Locate the cell with the specified text and output its (x, y) center coordinate. 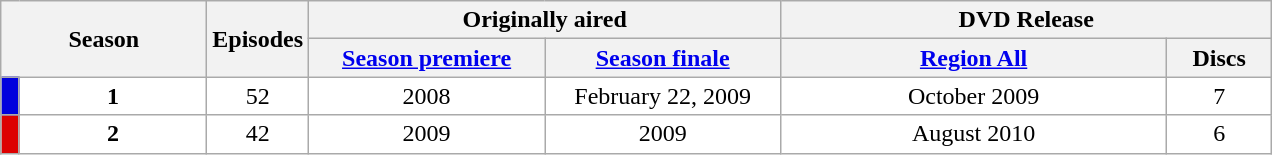
Season (104, 39)
February 22, 2009 (663, 96)
DVD Release (1026, 20)
2 (113, 134)
Episodes (258, 39)
Season premiere (427, 58)
2008 (427, 96)
October 2009 (974, 96)
1 (113, 96)
7 (1218, 96)
Discs (1218, 58)
6 (1218, 134)
Season finale (663, 58)
Originally aired (545, 20)
August 2010 (974, 134)
52 (258, 96)
Region All (974, 58)
42 (258, 134)
